Identify which cell holds the provided text, then report its [x, y] central coordinate. 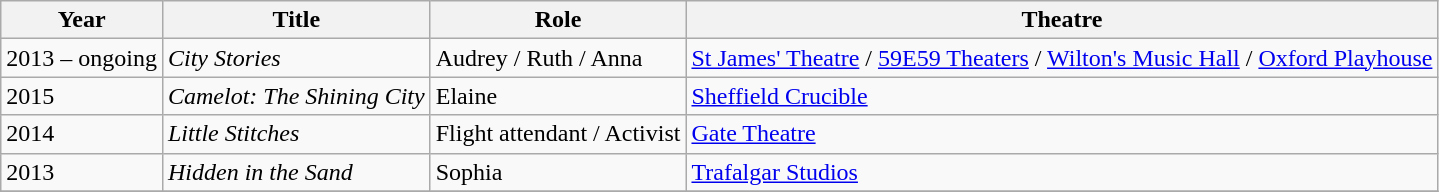
Role [558, 20]
2015 [82, 96]
Gate Theatre [1062, 134]
Camelot: The Shining City [296, 96]
2014 [82, 134]
St James' Theatre / 59E59 Theaters / Wilton's Music Hall / Oxford Playhouse [1062, 58]
Sheffield Crucible [1062, 96]
Flight attendant / Activist [558, 134]
Hidden in the Sand [296, 172]
Year [82, 20]
Trafalgar Studios [1062, 172]
2013 [82, 172]
Title [296, 20]
Little Stitches [296, 134]
Elaine [558, 96]
2013 – ongoing [82, 58]
City Stories [296, 58]
Theatre [1062, 20]
Audrey / Ruth / Anna [558, 58]
Sophia [558, 172]
